Pinpoint the cell where the given text exists, returning its [x, y] midpoint coordinate. 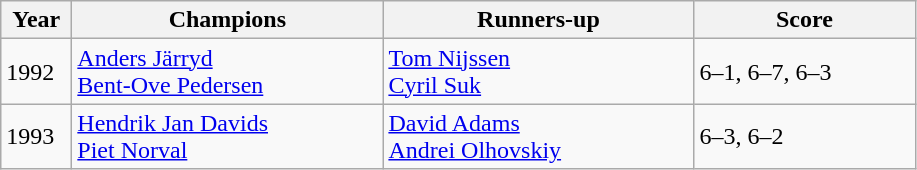
Score [804, 20]
1992 [36, 72]
Hendrik Jan Davids Piet Norval [228, 136]
Anders Järryd Bent-Ove Pedersen [228, 72]
Runners-up [538, 20]
6–1, 6–7, 6–3 [804, 72]
Champions [228, 20]
1993 [36, 136]
Year [36, 20]
Tom Nijssen Cyril Suk [538, 72]
David Adams Andrei Olhovskiy [538, 136]
6–3, 6–2 [804, 136]
